Detect which cell encompasses the target text, then output its (X, Y) center coordinate. 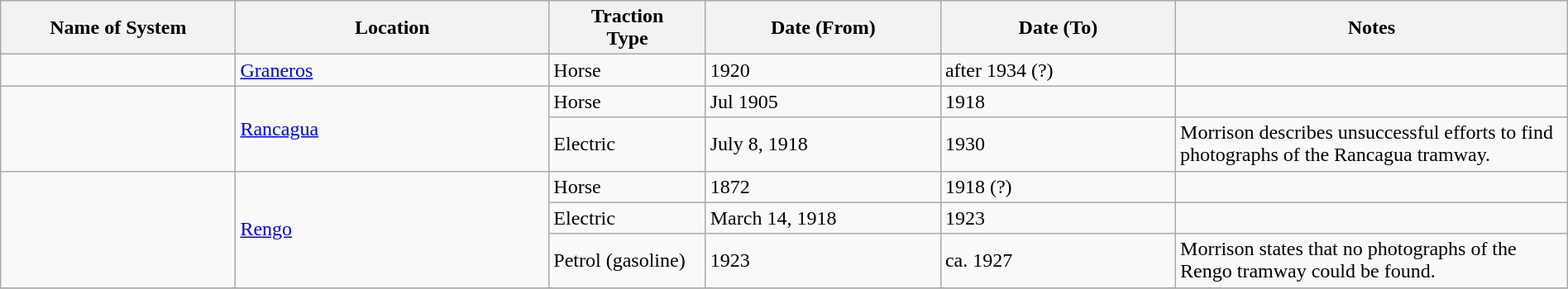
Morrison states that no photographs of the Rengo tramway could be found. (1372, 261)
TractionType (627, 28)
after 1934 (?) (1058, 70)
Petrol (gasoline) (627, 261)
1918 (1058, 102)
Rancagua (392, 129)
1872 (823, 187)
Graneros (392, 70)
Location (392, 28)
1920 (823, 70)
Date (To) (1058, 28)
1918 (?) (1058, 187)
Jul 1905 (823, 102)
Notes (1372, 28)
Name of System (118, 28)
Morrison describes unsuccessful efforts to find photographs of the Rancagua tramway. (1372, 144)
ca. 1927 (1058, 261)
1930 (1058, 144)
Date (From) (823, 28)
March 14, 1918 (823, 218)
Rengo (392, 230)
July 8, 1918 (823, 144)
